Extract the [x, y] coordinate from the center of the cell holding the provided text.  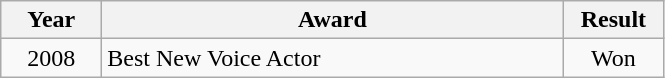
2008 [52, 58]
Year [52, 20]
Award [332, 20]
Best New Voice Actor [332, 58]
Won [614, 58]
Result [614, 20]
